Determine the [x, y] coordinate at the center of the cell enclosing the given text.  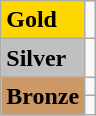
Bronze [43, 96]
Silver [43, 58]
Gold [43, 20]
